Find where the given text appears and provide that cell's center as (x, y) coordinate. 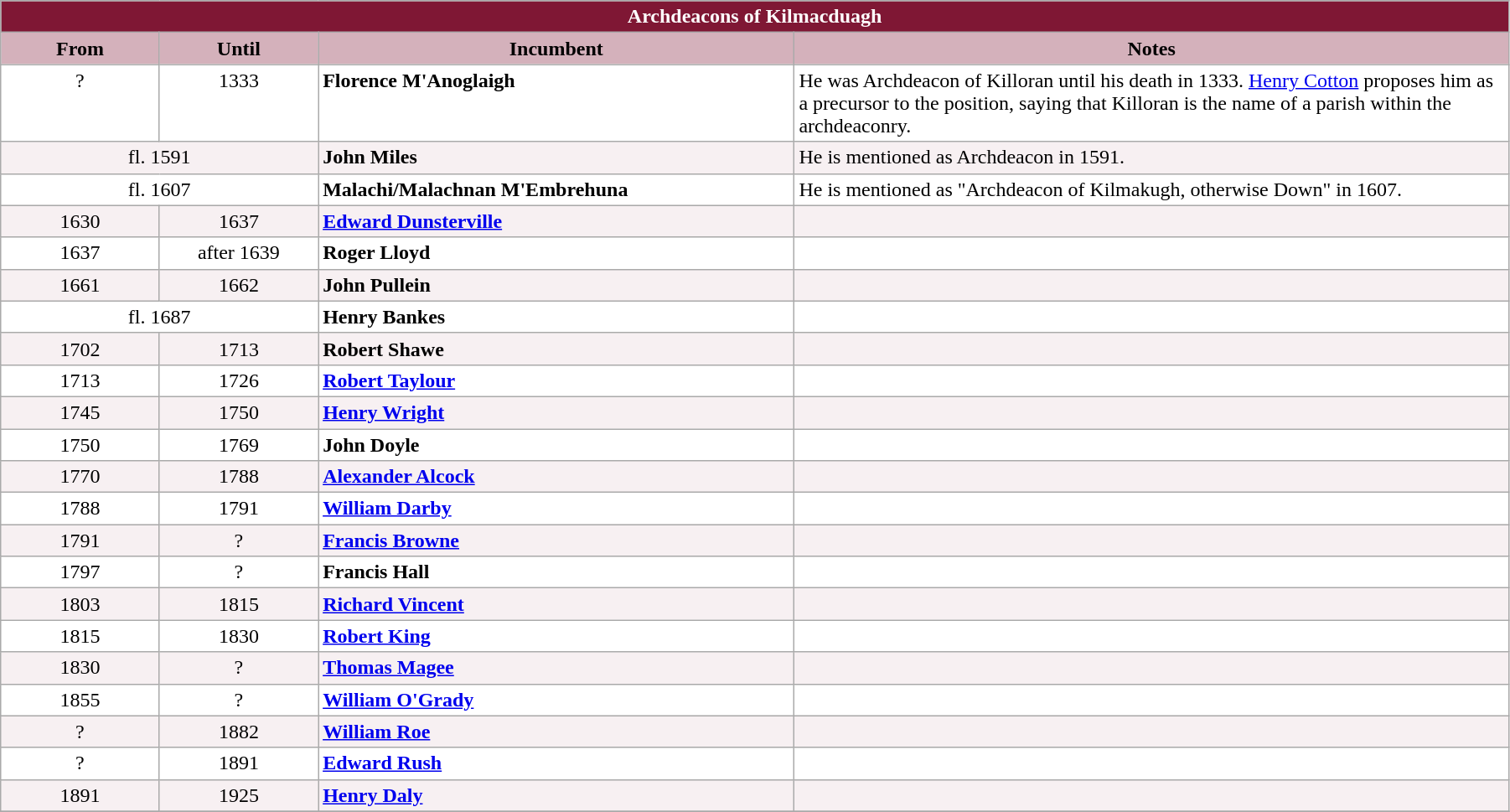
John Doyle (556, 445)
Roger Lloyd (556, 253)
1630 (80, 221)
1855 (80, 700)
1770 (80, 477)
Malachi/Malachnan M'Embrehuna (556, 189)
He is mentioned as "Archdeacon of Kilmakugh, otherwise Down" in 1607. (1151, 189)
1661 (80, 285)
He is mentioned as Archdeacon in 1591. (1151, 158)
fl. 1687 (159, 317)
1745 (80, 412)
Henry Bankes (556, 317)
Richard Vincent (556, 604)
John Miles (556, 158)
Robert Taylour (556, 380)
1769 (238, 445)
1702 (80, 349)
William O'Grady (556, 700)
Henry Wright (556, 412)
Until (238, 49)
Archdeacons of Kilmacduagh (755, 17)
1882 (238, 732)
1925 (238, 795)
Robert Shawe (556, 349)
Henry Daly (556, 795)
Francis Browne (556, 540)
Incumbent (556, 49)
William Roe (556, 732)
1662 (238, 285)
William Darby (556, 509)
1333 (238, 103)
Francis Hall (556, 572)
Florence M'Anoglaigh (556, 103)
Edward Dunsterville (556, 221)
after 1639 (238, 253)
fl. 1607 (159, 189)
1803 (80, 604)
1726 (238, 380)
Edward Rush (556, 763)
From (80, 49)
Robert King (556, 636)
fl. 1591 (159, 158)
Alexander Alcock (556, 477)
1797 (80, 572)
Notes (1151, 49)
Thomas Magee (556, 668)
John Pullein (556, 285)
